Pinpoint the cell where the given text exists, returning its (x, y) midpoint coordinate. 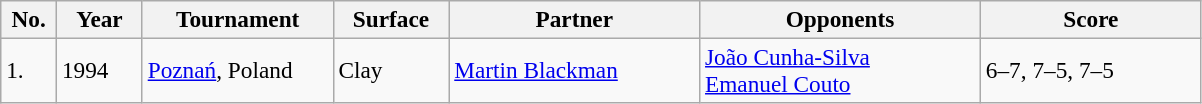
Poznań, Poland (238, 70)
1994 (100, 70)
Surface (391, 19)
6–7, 7–5, 7–5 (1090, 70)
Martin Blackman (574, 70)
Year (100, 19)
Opponents (840, 19)
Clay (391, 70)
Partner (574, 19)
1. (29, 70)
Tournament (238, 19)
No. (29, 19)
Score (1090, 19)
João Cunha-Silva Emanuel Couto (840, 70)
